Pinpoint the cell where the given text exists, returning its [x, y] midpoint coordinate. 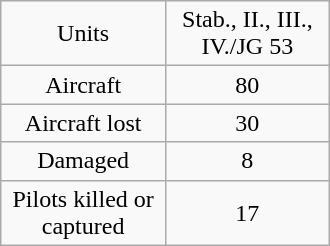
Aircraft lost [84, 123]
80 [247, 85]
Damaged [84, 161]
Units [84, 34]
8 [247, 161]
Stab., II., III., IV./JG 53 [247, 34]
30 [247, 123]
Aircraft [84, 85]
Pilots killed or captured [84, 212]
17 [247, 212]
